Return (x, y) of the center of cell containing provided text 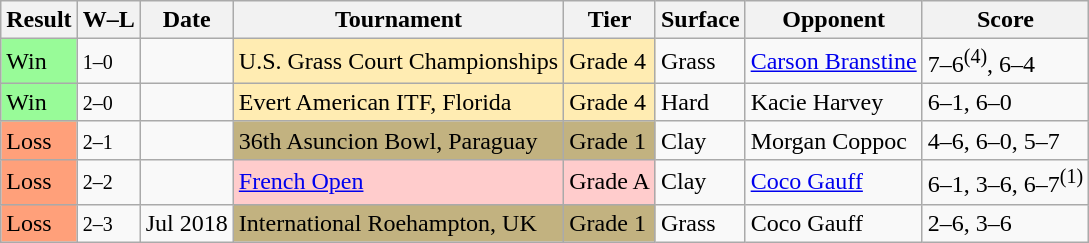
International Roehampton, UK (398, 223)
Tournament (398, 20)
2–1 (108, 140)
Score (1005, 20)
2–3 (108, 223)
W–L (108, 20)
Evert American ITF, Florida (398, 102)
Hard (700, 102)
Date (186, 20)
2–6, 3–6 (1005, 223)
4–6, 6–0, 5–7 (1005, 140)
2–2 (108, 182)
Morgan Coppoc (834, 140)
1–0 (108, 62)
Jul 2018 (186, 223)
Kacie Harvey (834, 102)
2–0 (108, 102)
Grade A (610, 182)
Opponent (834, 20)
Surface (700, 20)
6–1, 6–0 (1005, 102)
Result (39, 20)
36th Asuncion Bowl, Paraguay (398, 140)
U.S. Grass Court Championships (398, 62)
7–6(4), 6–4 (1005, 62)
Tier (610, 20)
Carson Branstine (834, 62)
6–1, 3–6, 6–7(1) (1005, 182)
French Open (398, 182)
